Pinpoint the cell where the given text exists, returning its [x, y] midpoint coordinate. 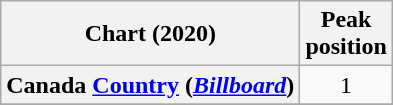
Canada Country (Billboard) [150, 85]
Peak position [346, 34]
Chart (2020) [150, 34]
1 [346, 85]
